Determine the [x, y] coordinate at the center of the cell enclosing the given text.  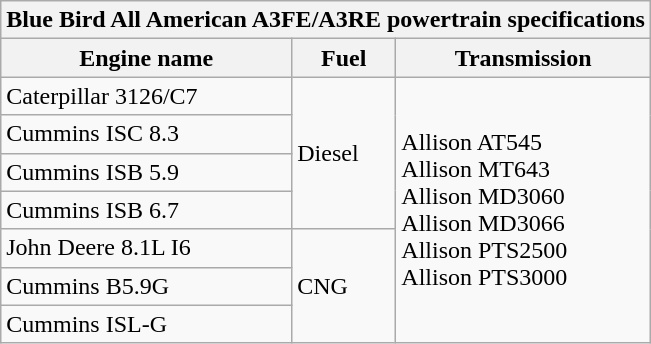
Transmission [524, 58]
CNG [344, 286]
Cummins ISB 6.7 [146, 210]
Diesel [344, 153]
John Deere 8.1L I6 [146, 248]
Blue Bird All American A3FE/A3RE powertrain specifications [326, 20]
Cummins B5.9G [146, 286]
Engine name [146, 58]
Cummins ISC 8.3 [146, 134]
Cummins ISL-G [146, 324]
Allison AT545Allison MT643Allison MD3060Allison MD3066Allison PTS2500Allison PTS3000 [524, 210]
Caterpillar 3126/C7 [146, 96]
Fuel [344, 58]
Cummins ISB 5.9 [146, 172]
